Return the [X, Y] coordinate for the center point of the cell that contains the specified text.  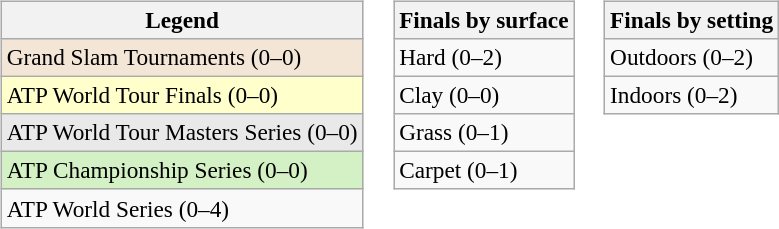
Carpet (0–1) [484, 171]
ATP World Series (0–4) [182, 208]
ATP World Tour Masters Series (0–0) [182, 133]
Grand Slam Tournaments (0–0) [182, 57]
Indoors (0–2) [692, 95]
Clay (0–0) [484, 95]
Grass (0–1) [484, 133]
Finals by surface [484, 20]
ATP World Tour Finals (0–0) [182, 95]
Outdoors (0–2) [692, 57]
Hard (0–2) [484, 57]
Finals by setting [692, 20]
Legend [182, 20]
ATP Championship Series (0–0) [182, 171]
